Extract the (X, Y) coordinate from the center of the cell holding the provided text.  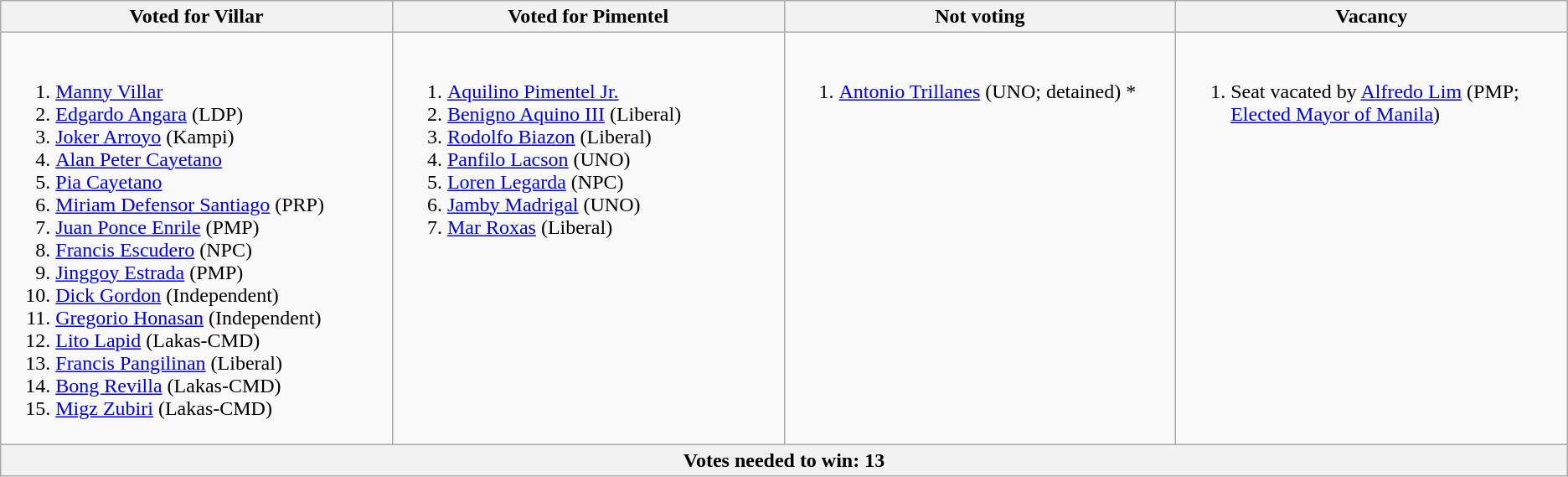
Seat vacated by Alfredo Lim (PMP; Elected Mayor of Manila) (1372, 238)
Votes needed to win: 13 (784, 460)
Not voting (980, 17)
Voted for Villar (197, 17)
Antonio Trillanes (UNO; detained) * (980, 238)
Voted for Pimentel (588, 17)
Vacancy (1372, 17)
